Locate the cell with the specified text and output its [X, Y] center coordinate. 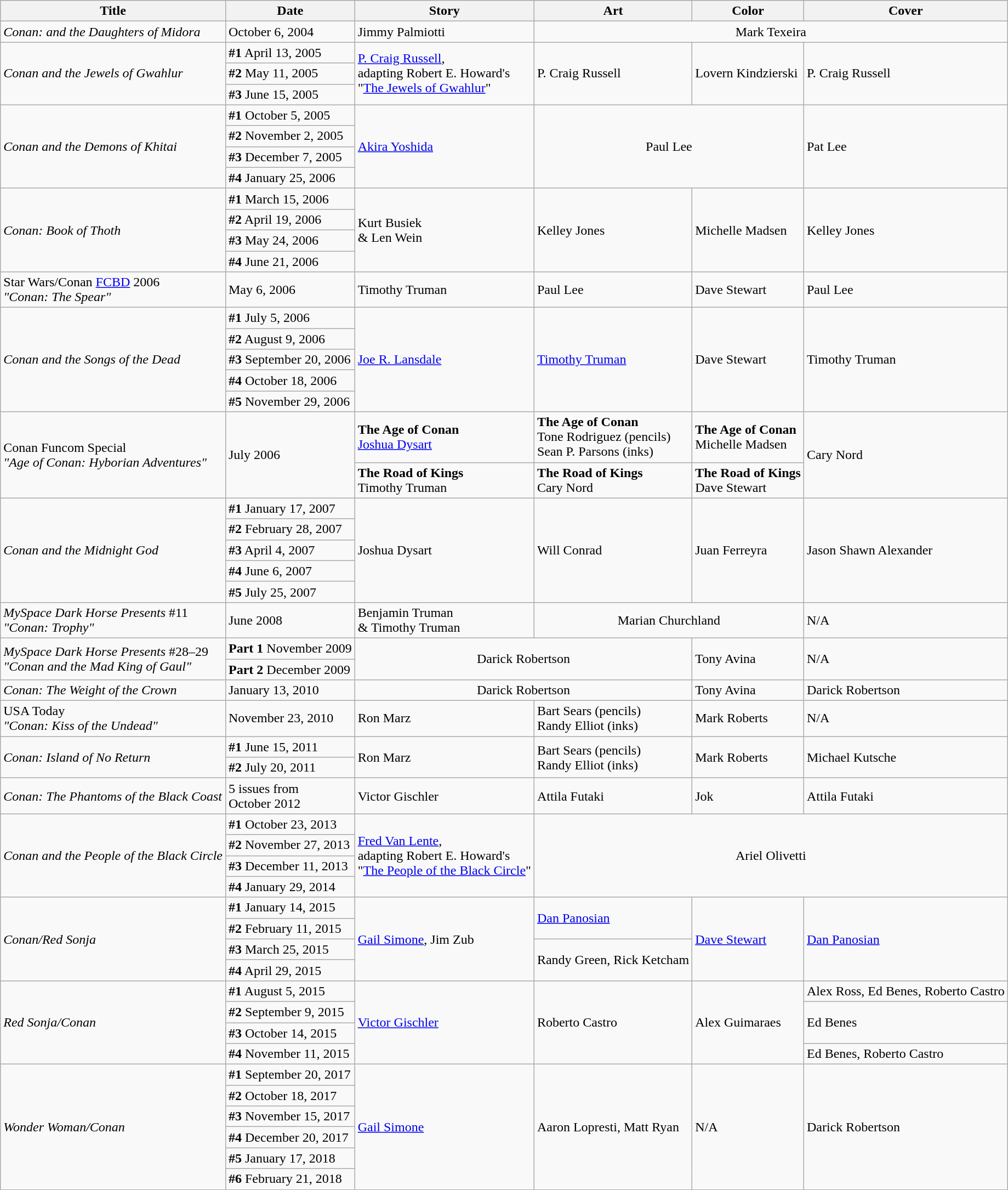
Randy Green, Rick Ketcham [613, 960]
P. Craig Russell,adapting Robert E. Howard's"The Jewels of Gwahlur" [444, 73]
Jok [748, 796]
November 23, 2010 [290, 718]
Conan and the Midnight God [113, 550]
#1 July 5, 2006 [290, 318]
Fred Van Lente,adapting Robert E. Howard's"The People of the Black Circle" [444, 855]
#4 June 21, 2006 [290, 262]
#1 January 14, 2015 [290, 908]
#4 June 6, 2007 [290, 571]
Jimmy Palmiotti [444, 32]
Cary Nord [906, 455]
Akira Yoshida [444, 146]
Color [748, 11]
Ed Benes, Roberto Castro [906, 1054]
#3 April 4, 2007 [290, 550]
Conan and the Demons of Khitai [113, 146]
#1 October 23, 2013 [290, 824]
#3 October 14, 2015 [290, 1033]
#1 August 5, 2015 [290, 991]
Joshua Dysart [444, 550]
#2 February 28, 2007 [290, 529]
Alex Ross, Ed Benes, Roberto Castro [906, 991]
#1 September 20, 2017 [290, 1075]
#2 November 27, 2013 [290, 845]
USA Today"Conan: Kiss of the Undead" [113, 718]
#1 April 13, 2005 [290, 53]
#4 October 18, 2006 [290, 381]
#4 April 29, 2015 [290, 970]
#4 January 29, 2014 [290, 887]
Art [613, 11]
Jason Shawn Alexander [906, 550]
October 6, 2004 [290, 32]
Juan Ferreyra [748, 550]
#2 October 18, 2017 [290, 1096]
#3 September 20, 2006 [290, 360]
Lovern Kindzierski [748, 73]
Date [290, 11]
#1 March 15, 2006 [290, 199]
#3 December 11, 2013 [290, 866]
#4 December 20, 2017 [290, 1137]
The Road of KingsTimothy Truman [444, 480]
Part 2 December 2009 [290, 670]
#1 January 17, 2007 [290, 508]
#1 October 5, 2005 [290, 115]
#5 January 17, 2018 [290, 1158]
Title [113, 11]
The Age of ConanTone Rodriguez (pencils)Sean P. Parsons (inks) [613, 437]
Roberto Castro [613, 1022]
Conan and the Jewels of Gwahlur [113, 73]
Wonder Woman/Conan [113, 1127]
Conan: The Weight of the Crown [113, 690]
Ed Benes [906, 1022]
#3 May 24, 2006 [290, 240]
#2 February 11, 2015 [290, 928]
#1 June 15, 2011 [290, 747]
#2 August 9, 2006 [290, 339]
#3 December 7, 2005 [290, 157]
#2 July 20, 2011 [290, 768]
Conan: Book of Thoth [113, 230]
Conan and the Songs of the Dead [113, 360]
Marian Churchland [669, 620]
Conan and the People of the Black Circle [113, 855]
Will Conrad [613, 550]
Gail Simone, Jim Zub [444, 939]
#3 June 15, 2005 [290, 94]
#4 November 11, 2015 [290, 1054]
Kurt Busiek& Len Wein [444, 230]
Aaron Lopresti, Matt Ryan [613, 1127]
Conan: The Phantoms of the Black Coast [113, 796]
July 2006 [290, 455]
#2 May 11, 2005 [290, 73]
Conan: and the Daughters of Midora [113, 32]
Star Wars/Conan FCBD 2006"Conan: The Spear" [113, 290]
January 13, 2010 [290, 690]
#6 February 21, 2018 [290, 1179]
Red Sonja/Conan [113, 1022]
Alex Guimaraes [748, 1022]
#5 July 25, 2007 [290, 592]
Benjamin Truman& Timothy Truman [444, 620]
Part 1 November 2009 [290, 648]
MySpace Dark Horse Presents #28–29"Conan and the Mad King of Gaul" [113, 659]
Conan/Red Sonja [113, 939]
#2 November 2, 2005 [290, 136]
#3 March 25, 2015 [290, 949]
Conan: Island of No Return [113, 757]
Story [444, 11]
Michael Kutsche [906, 757]
MySpace Dark Horse Presents #11"Conan: Trophy" [113, 620]
The Road of KingsDave Stewart [748, 480]
The Age of ConanJoshua Dysart [444, 437]
5 issues fromOctober 2012 [290, 796]
Conan Funcom Special"Age of Conan: Hyborian Adventures" [113, 455]
Joe R. Lansdale [444, 360]
Ariel Olivetti [771, 855]
May 6, 2006 [290, 290]
#5 November 29, 2006 [290, 401]
#2 April 19, 2006 [290, 219]
Gail Simone [444, 1127]
#2 September 9, 2015 [290, 1012]
The Age of ConanMichelle Madsen [748, 437]
#4 January 25, 2006 [290, 178]
Michelle Madsen [748, 230]
June 2008 [290, 620]
Cover [906, 11]
Mark Texeira [771, 32]
Pat Lee [906, 146]
#3 November 15, 2017 [290, 1117]
The Road of KingsCary Nord [613, 480]
